Provide the [X, Y] coordinate of the cell's center where the given text is located.  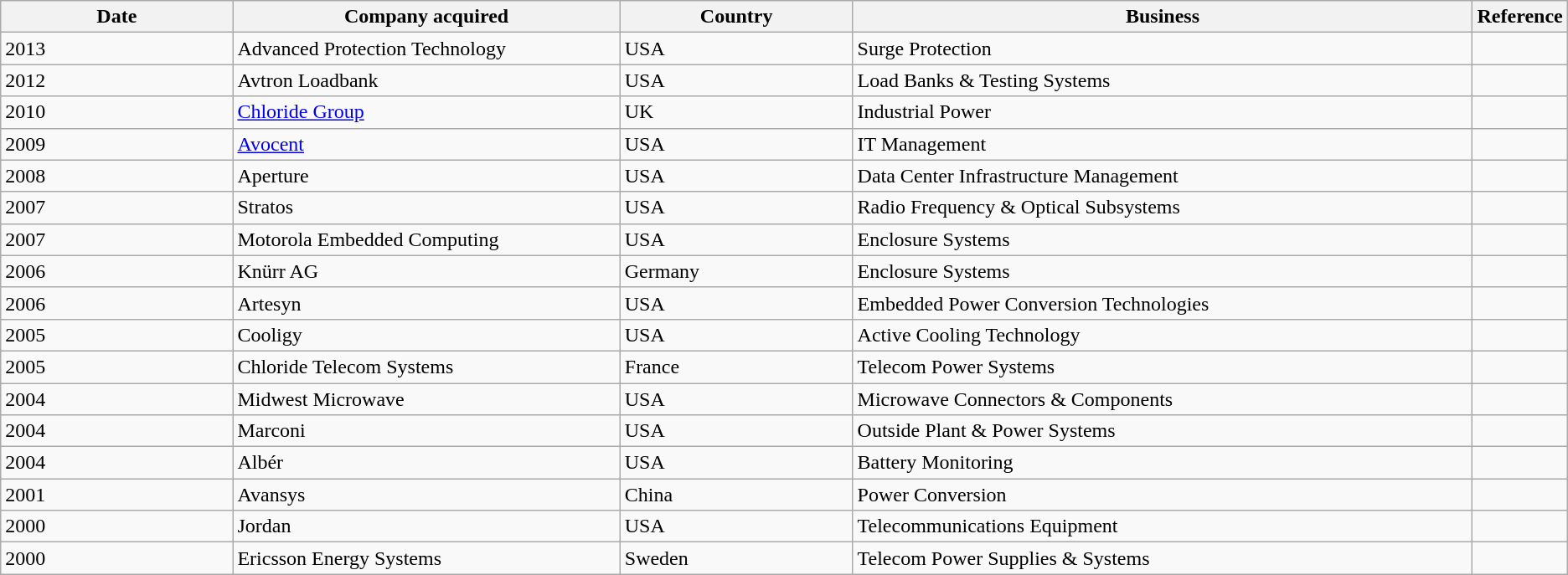
Advanced Protection Technology [426, 49]
Power Conversion [1163, 495]
Cooligy [426, 335]
Stratos [426, 208]
Aperture [426, 176]
Avocent [426, 144]
Albér [426, 463]
Microwave Connectors & Components [1163, 399]
2001 [117, 495]
China [736, 495]
IT Management [1163, 144]
Embedded Power Conversion Technologies [1163, 303]
Avansys [426, 495]
Active Cooling Technology [1163, 335]
Radio Frequency & Optical Subsystems [1163, 208]
Artesyn [426, 303]
Germany [736, 271]
Load Banks & Testing Systems [1163, 80]
2012 [117, 80]
Sweden [736, 558]
Ericsson Energy Systems [426, 558]
Company acquired [426, 17]
Marconi [426, 431]
Data Center Infrastructure Management [1163, 176]
Jordan [426, 526]
UK [736, 112]
Business [1163, 17]
Telecom Power Supplies & Systems [1163, 558]
2009 [117, 144]
Motorola Embedded Computing [426, 239]
Telecommunications Equipment [1163, 526]
Surge Protection [1163, 49]
2010 [117, 112]
2013 [117, 49]
2008 [117, 176]
Midwest Microwave [426, 399]
Telecom Power Systems [1163, 367]
Battery Monitoring [1163, 463]
France [736, 367]
Avtron Loadbank [426, 80]
Outside Plant & Power Systems [1163, 431]
Chloride Telecom Systems [426, 367]
Country [736, 17]
Reference [1519, 17]
Industrial Power [1163, 112]
Chloride Group [426, 112]
Date [117, 17]
Knürr AG [426, 271]
